Detect which cell encompasses the target text, then output its [X, Y] center coordinate. 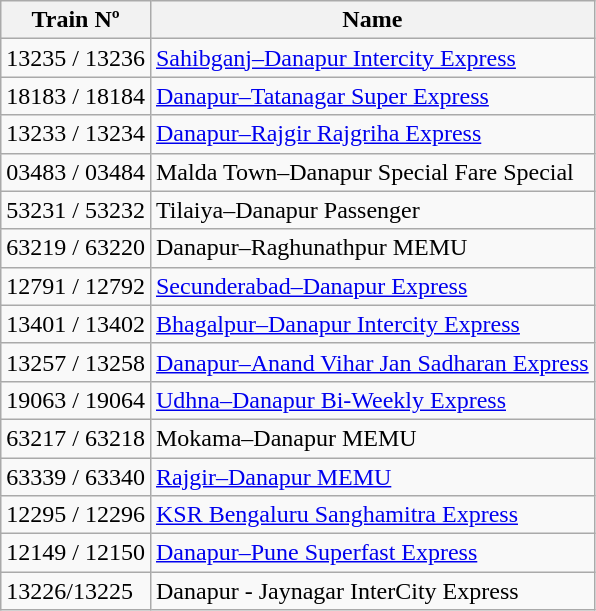
Malda Town–Danapur Special Fare Special [372, 172]
12295 / 12296 [76, 515]
63339 / 63340 [76, 477]
18183 / 18184 [76, 96]
Bhagalpur–Danapur Intercity Express [372, 324]
63219 / 63220 [76, 248]
Tilaiya–Danapur Passenger [372, 210]
13401 / 13402 [76, 324]
Sahibganj–Danapur Intercity Express [372, 58]
Danapur - Jaynagar InterCity Express [372, 591]
19063 / 19064 [76, 400]
12149 / 12150 [76, 553]
Danapur–Anand Vihar Jan Sadharan Express [372, 362]
Danapur–Pune Superfast Express [372, 553]
13257 / 13258 [76, 362]
Udhna–Danapur Bi-Weekly Express [372, 400]
Mokama–Danapur MEMU [372, 438]
Train Nº [76, 20]
Danapur–Raghunathpur MEMU [372, 248]
13235 / 13236 [76, 58]
Danapur–Rajgir Rajgriha Express [372, 134]
KSR Bengaluru Sanghamitra Express [372, 515]
53231 / 53232 [76, 210]
13233 / 13234 [76, 134]
Secunderabad–Danapur Express [372, 286]
Name [372, 20]
Danapur–Tatanagar Super Express [372, 96]
03483 / 03484 [76, 172]
Rajgir–Danapur MEMU [372, 477]
63217 / 63218 [76, 438]
12791 / 12792 [76, 286]
13226/13225 [76, 591]
